Search for the cell housing the specified text and yield its [x, y] center coordinate. 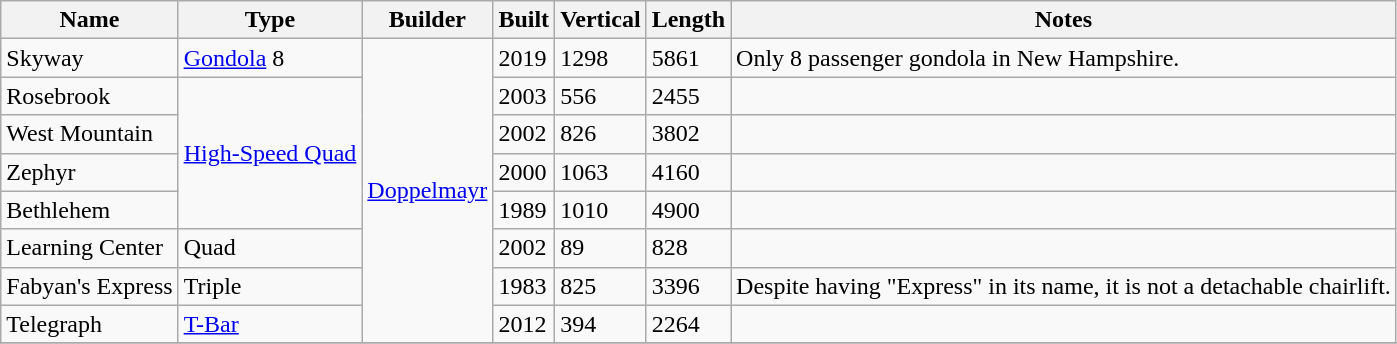
Rosebrook [90, 96]
Triple [270, 286]
556 [600, 96]
5861 [688, 58]
2000 [524, 172]
3396 [688, 286]
Bethlehem [90, 210]
Only 8 passenger gondola in New Hampshire. [1064, 58]
West Mountain [90, 134]
Learning Center [90, 248]
2003 [524, 96]
Builder [428, 20]
Telegraph [90, 324]
826 [600, 134]
High-Speed Quad [270, 153]
1298 [600, 58]
2264 [688, 324]
1989 [524, 210]
Gondola 8 [270, 58]
Built [524, 20]
2019 [524, 58]
2455 [688, 96]
3802 [688, 134]
394 [600, 324]
89 [600, 248]
Vertical [600, 20]
Fabyan's Express [90, 286]
825 [600, 286]
2012 [524, 324]
Quad [270, 248]
828 [688, 248]
Zephyr [90, 172]
Name [90, 20]
Skyway [90, 58]
Despite having "Express" in its name, it is not a detachable chairlift. [1064, 286]
T-Bar [270, 324]
1063 [600, 172]
1983 [524, 286]
Doppelmayr [428, 191]
Notes [1064, 20]
Length [688, 20]
4900 [688, 210]
4160 [688, 172]
Type [270, 20]
1010 [600, 210]
